Provide the [x, y] coordinate of the cell's center where the given text is located.  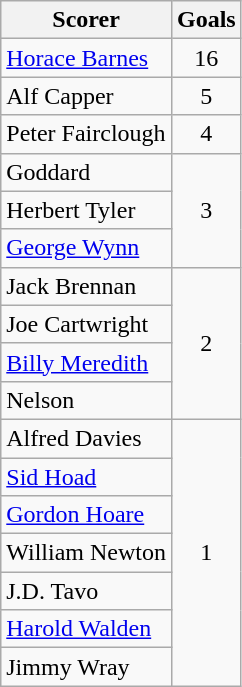
Nelson [86, 400]
J.D. Tavo [86, 591]
Sid Hoad [86, 477]
William Newton [86, 553]
16 [206, 58]
Jack Brennan [86, 286]
Gordon Hoare [86, 515]
Peter Fairclough [86, 134]
Goals [206, 20]
Billy Meredith [86, 362]
Scorer [86, 20]
1 [206, 552]
2 [206, 343]
Goddard [86, 172]
Alf Capper [86, 96]
Jimmy Wray [86, 667]
Horace Barnes [86, 58]
4 [206, 134]
5 [206, 96]
Joe Cartwright [86, 324]
Herbert Tyler [86, 210]
George Wynn [86, 248]
Alfred Davies [86, 438]
3 [206, 210]
Harold Walden [86, 629]
